Capture the cell that displays the provided text and extract its (x, y) central coordinate. 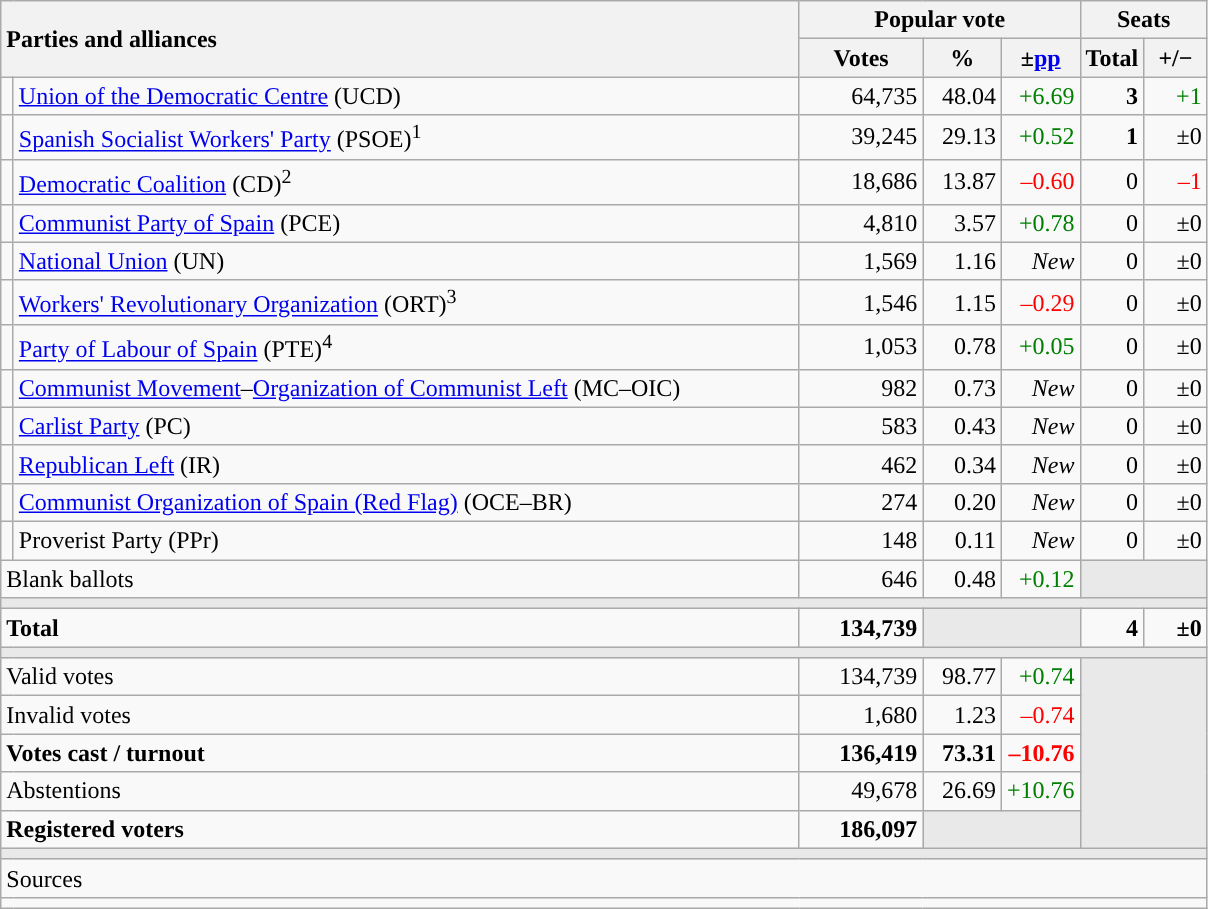
Communist Party of Spain (PCE) (406, 223)
+0.52 (1040, 138)
1,680 (861, 715)
–0.29 (1040, 302)
48.04 (962, 96)
Democratic Coalition (CD)2 (406, 182)
±pp (1040, 58)
Blank ballots (400, 579)
3 (1112, 96)
Party of Labour of Spain (PTE)4 (406, 348)
Abstentions (400, 791)
Parties and alliances (400, 39)
+6.69 (1040, 96)
Carlist Party (PC) (406, 426)
186,097 (861, 829)
1,053 (861, 348)
1.16 (962, 261)
Votes (861, 58)
–1 (1176, 182)
4 (1112, 628)
4,810 (861, 223)
Union of the Democratic Centre (UCD) (406, 96)
0.73 (962, 388)
1 (1112, 138)
646 (861, 579)
+/− (1176, 58)
Sources (604, 878)
–0.60 (1040, 182)
+10.76 (1040, 791)
–0.74 (1040, 715)
3.57 (962, 223)
148 (861, 541)
583 (861, 426)
+0.74 (1040, 677)
Communist Organization of Spain (Red Flag) (OCE–BR) (406, 502)
64,735 (861, 96)
462 (861, 464)
Republican Left (IR) (406, 464)
–10.76 (1040, 753)
0.20 (962, 502)
0.34 (962, 464)
0.48 (962, 579)
Registered voters (400, 829)
136,419 (861, 753)
0.43 (962, 426)
13.87 (962, 182)
+0.78 (1040, 223)
1.15 (962, 302)
73.31 (962, 753)
982 (861, 388)
Spanish Socialist Workers' Party (PSOE)1 (406, 138)
Workers' Revolutionary Organization (ORT)3 (406, 302)
% (962, 58)
98.77 (962, 677)
Invalid votes (400, 715)
Proverist Party (PPr) (406, 541)
26.69 (962, 791)
Valid votes (400, 677)
1,546 (861, 302)
National Union (UN) (406, 261)
1,569 (861, 261)
49,678 (861, 791)
Seats (1144, 20)
0.78 (962, 348)
0.11 (962, 541)
18,686 (861, 182)
1.23 (962, 715)
Votes cast / turnout (400, 753)
39,245 (861, 138)
Popular vote (940, 20)
29.13 (962, 138)
+0.12 (1040, 579)
274 (861, 502)
+1 (1176, 96)
Communist Movement–Organization of Communist Left (MC–OIC) (406, 388)
+0.05 (1040, 348)
